Scan for the cell matching the given text and deliver its [X, Y] coordinate at center. 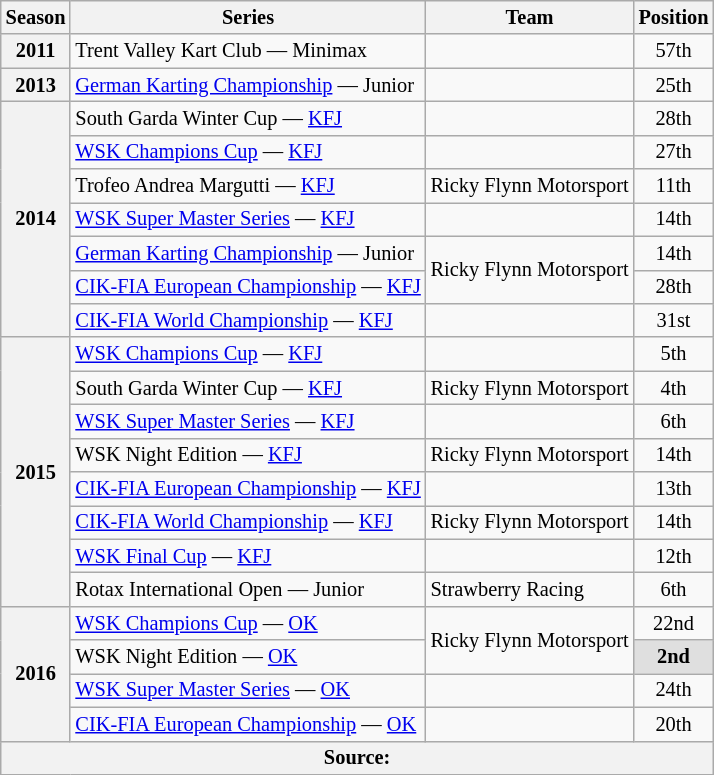
2016 [36, 674]
Trent Valley Kart Club — Minimax [248, 51]
27th [674, 152]
WSK Night Edition — OK [248, 657]
Team [530, 17]
12th [674, 556]
25th [674, 85]
Season [36, 17]
Strawberry Racing [530, 589]
5th [674, 354]
WSK Champions Cup — OK [248, 623]
24th [674, 690]
2013 [36, 85]
31st [674, 320]
CIK-FIA European Championship — OK [248, 724]
WSK Night Edition — KFJ [248, 455]
Series [248, 17]
2014 [36, 219]
Position [674, 17]
4th [674, 388]
22nd [674, 623]
11th [674, 186]
2011 [36, 51]
20th [674, 724]
WSK Final Cup — KFJ [248, 556]
Source: [358, 758]
13th [674, 489]
2nd [674, 657]
57th [674, 51]
Trofeo Andrea Margutti — KFJ [248, 186]
WSK Super Master Series — OK [248, 690]
Rotax International Open — Junior [248, 589]
2015 [36, 472]
